Capture the cell that displays the provided text and extract its [x, y] central coordinate. 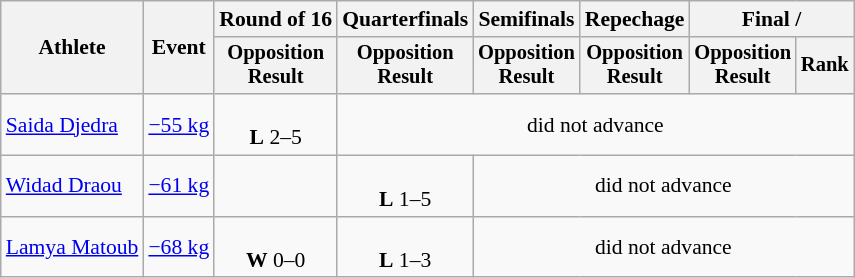
Semifinals [526, 19]
Rank [825, 66]
Quarterfinals [405, 19]
−55 kg [178, 124]
−61 kg [178, 186]
L 1–3 [405, 248]
Round of 16 [276, 19]
Final / [771, 19]
Widad Draou [72, 186]
Saida Djedra [72, 124]
−68 kg [178, 248]
L 1–5 [405, 186]
L 2–5 [276, 124]
Repechage [635, 19]
W 0–0 [276, 248]
Event [178, 48]
Lamya Matoub [72, 248]
Athlete [72, 48]
